Identify which cell holds the provided text, then report its (x, y) central coordinate. 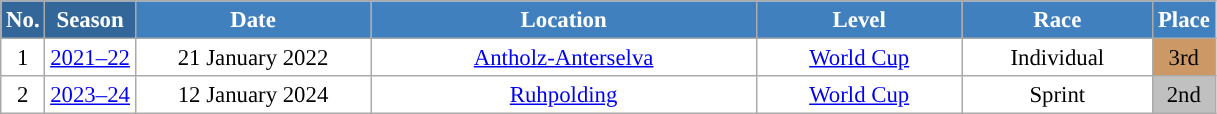
Ruhpolding (564, 95)
Race (1058, 20)
Season (90, 20)
2021–22 (90, 58)
Sprint (1058, 95)
Location (564, 20)
2nd (1184, 95)
2 (23, 95)
1 (23, 58)
Level (859, 20)
2023–24 (90, 95)
Individual (1058, 58)
21 January 2022 (253, 58)
Place (1184, 20)
Date (253, 20)
No. (23, 20)
Antholz-Anterselva (564, 58)
12 January 2024 (253, 95)
3rd (1184, 58)
